Detect which cell encompasses the target text, then output its (x, y) center coordinate. 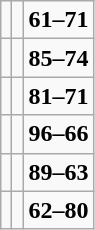
89–63 (58, 172)
62–80 (58, 210)
61–71 (58, 20)
96–66 (58, 134)
81–71 (58, 96)
85–74 (58, 58)
